Determine the [x, y] coordinate at the center of the cell enclosing the given text.  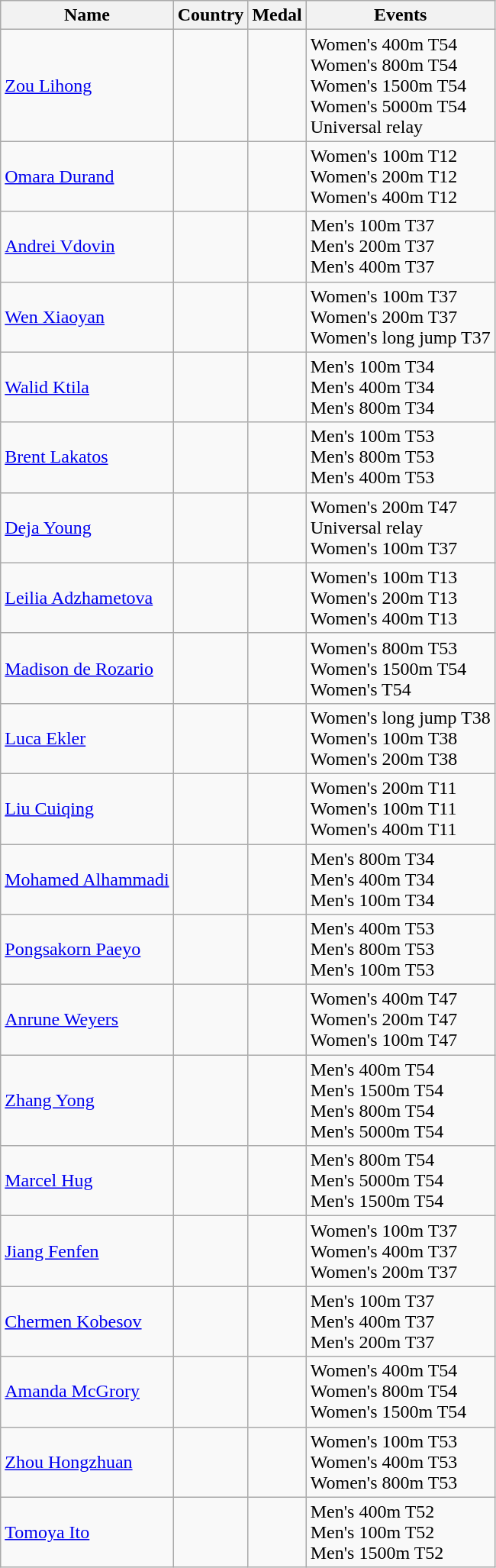
Name [87, 15]
Brent Lakatos [87, 457]
Women's 200m T11 Women's 100m T11 Women's 400m T11 [400, 808]
Men's 800m T54 Men's 5000m T54 Men's 1500m T54 [400, 1181]
Walid Ktila [87, 387]
Zou Lihong [87, 85]
Mohamed Alhammadi [87, 879]
Zhou Hongzhuan [87, 1462]
Jiang Fenfen [87, 1251]
Men's 100m T37 Men's 200m T37 Men's 400m T37 [400, 247]
Men's 400m T53 Men's 800m T53 Men's 100m T53 [400, 950]
Deja Young [87, 528]
Women's 400m T54 Women's 800m T54 Women's 1500m T54 [400, 1392]
Leilia Adzhametova [87, 598]
Chermen Kobesov [87, 1321]
Women's 100m T12 Women's 200m T12 Women's 400m T12 [400, 176]
Women's 800m T53 Women's 1500m T54 Women's T54 [400, 668]
Women's 100m T37 Women's 400m T37 Women's 200m T37 [400, 1251]
Men's 100m T53 Men's 800m T53 Men's 400m T53 [400, 457]
Madison de Rozario [87, 668]
Women's 100m T37 Women's 200m T37 Women's long jump T37 [400, 317]
Women's long jump T38 Women's 100m T38 Women's 200m T38 [400, 738]
Luca Ekler [87, 738]
Amanda McGrory [87, 1392]
Medal [277, 15]
Events [400, 15]
Wen Xiaoyan [87, 317]
Pongsakorn Paeyo [87, 950]
Andrei Vdovin [87, 247]
Women's 100m T13 Women's 200m T13 Women's 400m T13 [400, 598]
Marcel Hug [87, 1181]
Men's 100m T34 Men's 400m T34 Men's 800m T34 [400, 387]
Anrune Weyers [87, 1020]
Women's 400m T54 Women's 800m T54 Women's 1500m T54 Women's 5000m T54 Universal relay [400, 85]
Women's 400m T47 Women's 200m T47 Women's 100m T47 [400, 1020]
Omara Durand [87, 176]
Zhang Yong [87, 1101]
Women's 200m T47 Universal relay Women's 100m T37 [400, 528]
Men's 800m T34 Men's 400m T34 Men's 100m T34 [400, 879]
Men's 100m T37 Men's 400m T37 Men's 200m T37 [400, 1321]
Tomoya Ito [87, 1532]
Men's 400m T54 Men's 1500m T54 Men's 800m T54 Men's 5000m T54 [400, 1101]
Country [211, 15]
Liu Cuiqing [87, 808]
Men's 400m T52 Men's 100m T52 Men's 1500m T52 [400, 1532]
Women's 100m T53 Women's 400m T53 Women's 800m T53 [400, 1462]
